Identify which cell holds the provided text, then report its [X, Y] central coordinate. 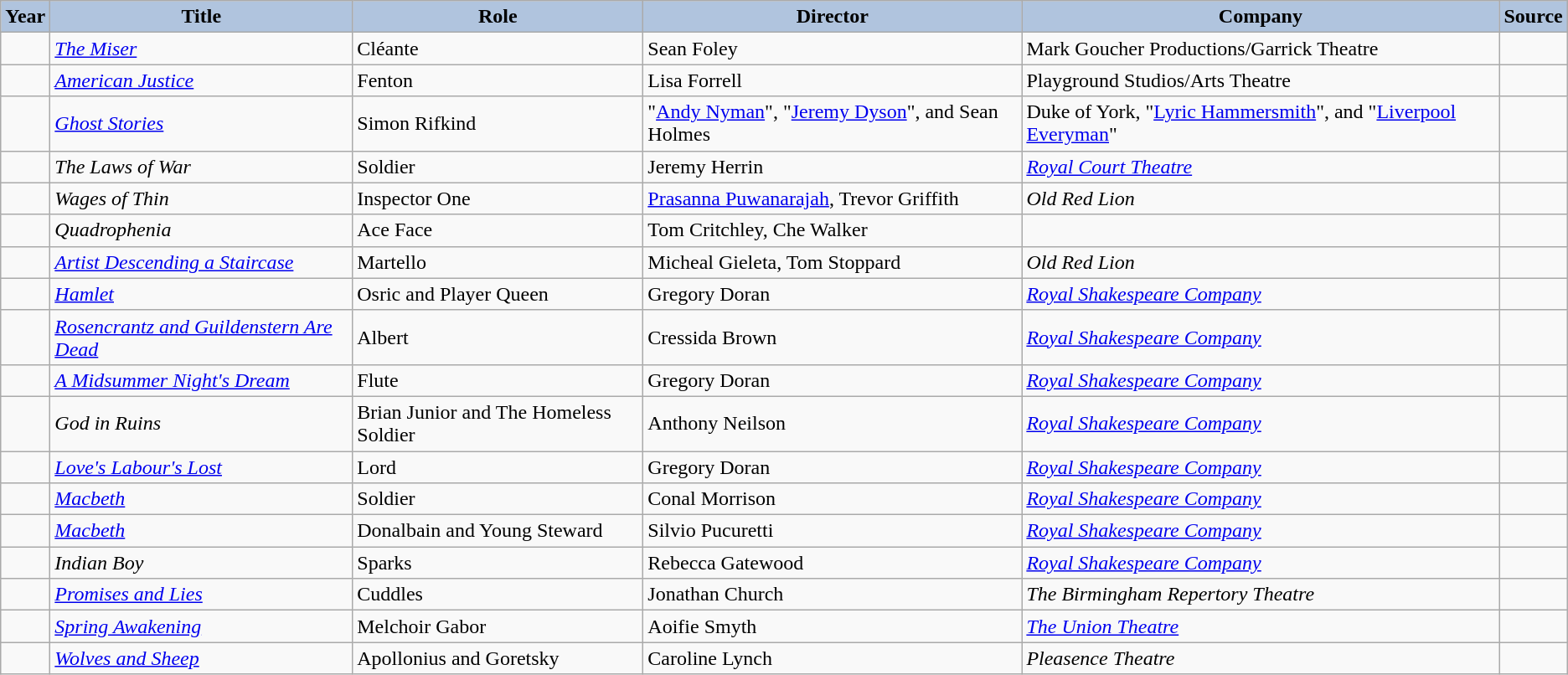
Rosencrantz and Guildenstern Are Dead [201, 337]
Cuddles [498, 595]
Cléante [498, 49]
Melchoir Gabor [498, 626]
Title [201, 17]
Ace Face [498, 230]
Micheal Gieleta, Tom Stoppard [833, 262]
Love's Labour's Lost [201, 466]
Company [1261, 17]
The Union Theatre [1261, 626]
Artist Descending a Staircase [201, 262]
Anthony Neilson [833, 424]
Conal Morrison [833, 499]
Martello [498, 262]
Jonathan Church [833, 595]
Role [498, 17]
Indian Boy [201, 563]
Playground Studios/Arts Theatre [1261, 80]
Albert [498, 337]
Jeremy Herrin [833, 167]
Wages of Thin [201, 198]
Osric and Player Queen [498, 294]
Tom Critchley, Che Walker [833, 230]
Sean Foley [833, 49]
God in Ruins [201, 424]
Pleasence Theatre [1261, 658]
Duke of York, "Lyric Hammersmith", and "Liverpool Everyman" [1261, 124]
Source [1533, 17]
Director [833, 17]
Rebecca Gatewood [833, 563]
Donalbain and Young Steward [498, 531]
American Justice [201, 80]
Mark Goucher Productions/Garrick Theatre [1261, 49]
Fenton [498, 80]
Brian Junior and The Homeless Soldier [498, 424]
Royal Court Theatre [1261, 167]
Simon Rifkind [498, 124]
"Andy Nyman", "Jeremy Dyson", and Sean Holmes [833, 124]
Flute [498, 380]
The Birmingham Repertory Theatre [1261, 595]
Spring Awakening [201, 626]
Inspector One [498, 198]
The Laws of War [201, 167]
Lisa Forrell [833, 80]
Silvio Pucuretti [833, 531]
Aoifie Smyth [833, 626]
A Midsummer Night's Dream [201, 380]
Hamlet [201, 294]
Year [25, 17]
Apollonius and Goretsky [498, 658]
Wolves and Sheep [201, 658]
Ghost Stories [201, 124]
Caroline Lynch [833, 658]
Lord [498, 466]
Quadrophenia [201, 230]
Prasanna Puwanarajah, Trevor Griffith [833, 198]
The Miser [201, 49]
Sparks [498, 563]
Cressida Brown [833, 337]
Promises and Lies [201, 595]
